For the text-containing cell, return its midpoint in (x, y) coordinate format. 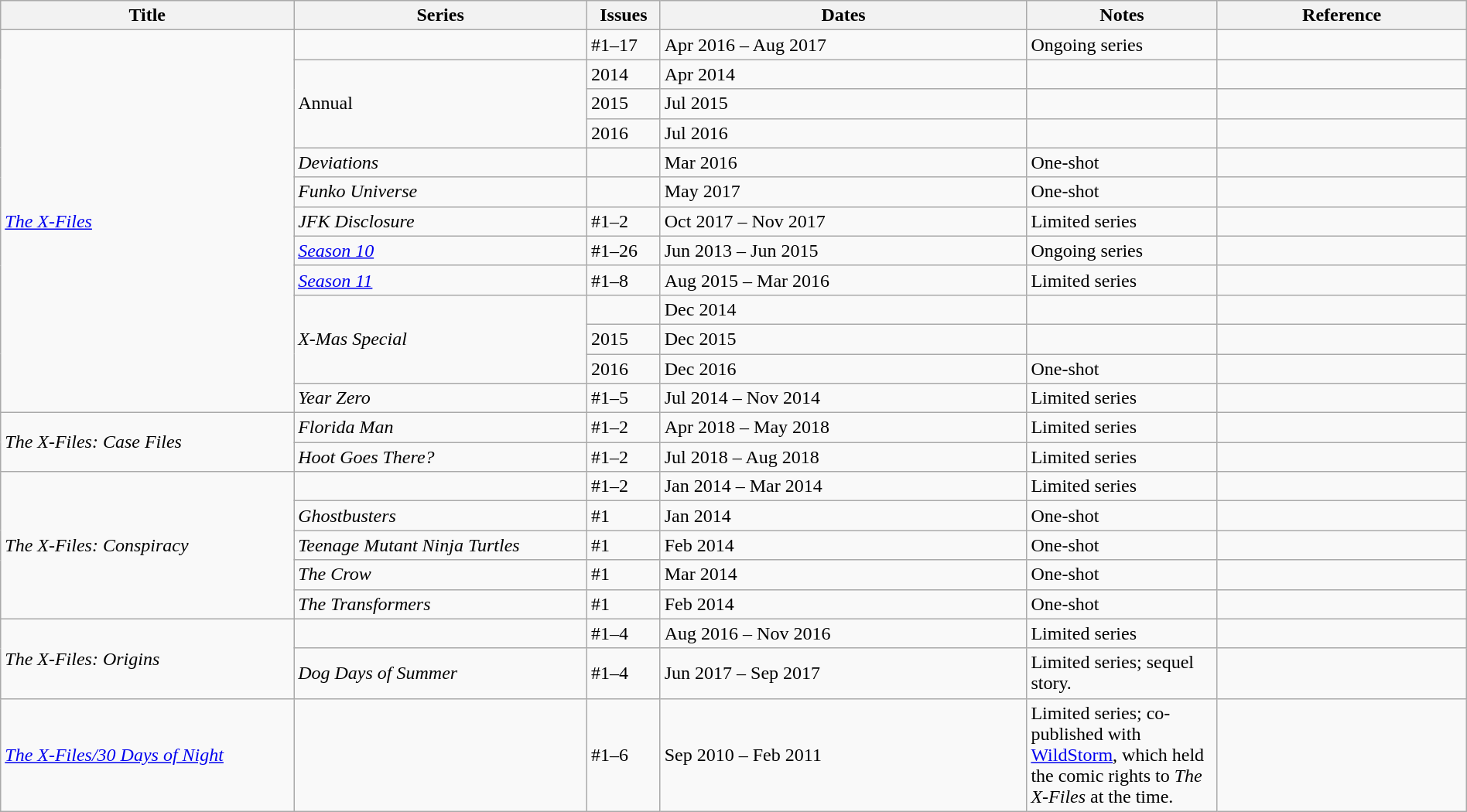
Title (147, 15)
Dec 2015 (843, 339)
May 2017 (843, 192)
Season 11 (441, 280)
The X-Files: Case Files (147, 442)
Funko Universe (441, 192)
Dec 2016 (843, 369)
Ghostbusters (441, 516)
Jul 2015 (843, 104)
Hoot Goes There? (441, 457)
Year Zero (441, 398)
Annual (441, 104)
The X-Files: Origins (147, 659)
#1–6 (624, 755)
Aug 2015 – Mar 2016 (843, 280)
X-Mas Special (441, 339)
JFK Disclosure (441, 221)
Florida Man (441, 428)
Sep 2010 – Feb 2011 (843, 755)
Limited series; sequel story. (1122, 673)
Mar 2016 (843, 162)
#1–17 (624, 45)
Apr 2016 – Aug 2017 (843, 45)
Jan 2014 (843, 516)
#1–8 (624, 280)
Jun 2013 – Jun 2015 (843, 251)
The X-Files (147, 221)
Deviations (441, 162)
2014 (624, 74)
Jul 2014 – Nov 2014 (843, 398)
Dates (843, 15)
The X-Files: Conspiracy (147, 545)
The X-Files/30 Days of Night (147, 755)
#1–5 (624, 398)
Reference (1342, 15)
Dog Days of Summer (441, 673)
The Crow (441, 575)
Series (441, 15)
Mar 2014 (843, 575)
#1–26 (624, 251)
Apr 2018 – May 2018 (843, 428)
Jul 2016 (843, 133)
Dec 2014 (843, 309)
Aug 2016 – Nov 2016 (843, 633)
Limited series; co-published with WildStorm, which held the comic rights to The X-Files at the time. (1122, 755)
Season 10 (441, 251)
Jul 2018 – Aug 2018 (843, 457)
Jun 2017 – Sep 2017 (843, 673)
Apr 2014 (843, 74)
The Transformers (441, 604)
Notes (1122, 15)
Jan 2014 – Mar 2014 (843, 486)
Teenage Mutant Ninja Turtles (441, 545)
Oct 2017 – Nov 2017 (843, 221)
Issues (624, 15)
